Return the [X, Y] coordinate for the center point of the cell that contains the specified text.  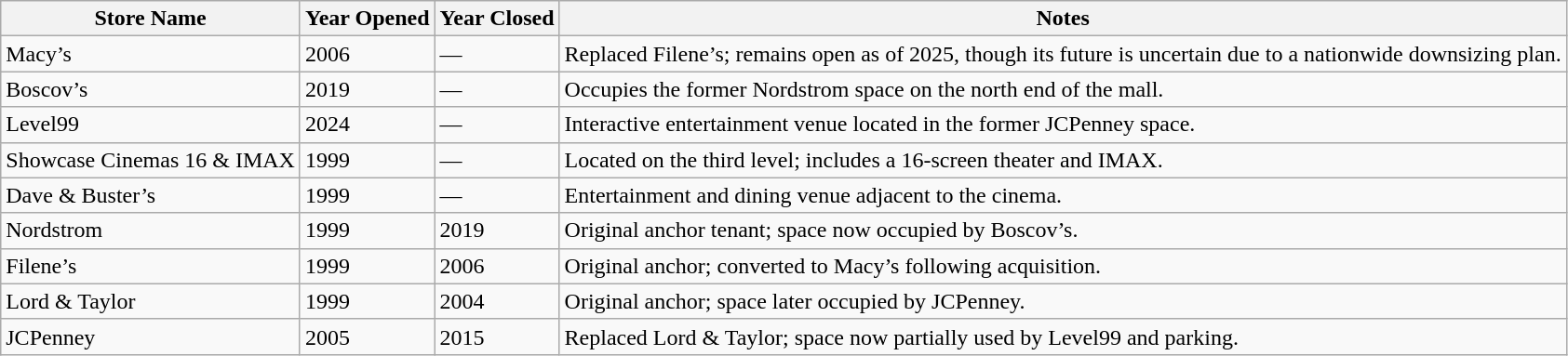
Filene’s [151, 266]
JCPenney [151, 336]
Store Name [151, 19]
Replaced Filene’s; remains open as of 2025, though its future is uncertain due to a nationwide downsizing plan. [1063, 54]
Lord & Taylor [151, 301]
2024 [367, 125]
2004 [497, 301]
Notes [1063, 19]
Boscov’s [151, 89]
Showcase Cinemas 16 & IMAX [151, 160]
2015 [497, 336]
Year Closed [497, 19]
Replaced Lord & Taylor; space now partially used by Level99 and parking. [1063, 336]
Interactive entertainment venue located in the former JCPenney space. [1063, 125]
Level99 [151, 125]
Occupies the former Nordstrom space on the north end of the mall. [1063, 89]
Nordstrom [151, 231]
Original anchor tenant; space now occupied by Boscov’s. [1063, 231]
Entertainment and dining venue adjacent to the cinema. [1063, 195]
Dave & Buster’s [151, 195]
2005 [367, 336]
Year Opened [367, 19]
Original anchor; converted to Macy’s following acquisition. [1063, 266]
Macy’s [151, 54]
Original anchor; space later occupied by JCPenney. [1063, 301]
Located on the third level; includes a 16-screen theater and IMAX. [1063, 160]
